Pinpoint the cell where the given text exists, returning its [X, Y] midpoint coordinate. 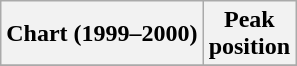
Chart (1999–2000) [102, 34]
Peakposition [249, 34]
